Capture the cell that displays the provided text and extract its (X, Y) central coordinate. 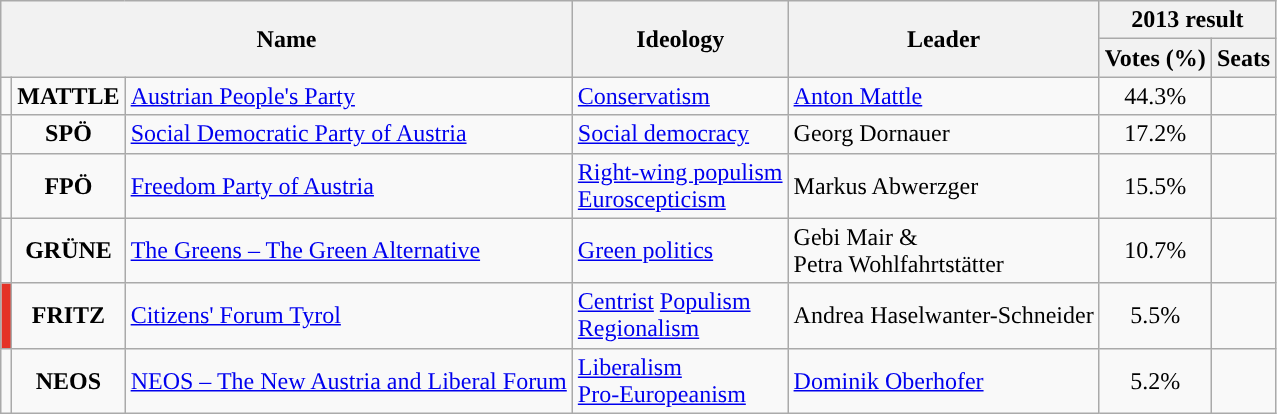
Right-wing populismEuroscepticism (680, 186)
Austrian People's Party (348, 96)
LiberalismPro-Europeanism (680, 380)
Andrea Haselwanter-Schneider (944, 316)
17.2% (1155, 134)
Markus Abwerzger (944, 186)
MATTLE (68, 96)
5.2% (1155, 380)
5.5% (1155, 316)
Ideology (680, 39)
Freedom Party of Austria (348, 186)
44.3% (1155, 96)
2013 result (1188, 20)
Votes (%) (1155, 58)
Georg Dornauer (944, 134)
Green politics (680, 250)
NEOS – The New Austria and Liberal Forum (348, 380)
SPÖ (68, 134)
Conservatism (680, 96)
Leader (944, 39)
Dominik Oberhofer (944, 380)
15.5% (1155, 186)
Anton Mattle (944, 96)
Gebi Mair &Petra Wohlfahrtstätter (944, 250)
Citizens' Forum Tyrol (348, 316)
Social Democratic Party of Austria (348, 134)
Social democracy (680, 134)
Centrist PopulismRegionalism (680, 316)
The Greens – The Green Alternative (348, 250)
FRITZ (68, 316)
NEOS (68, 380)
GRÜNE (68, 250)
FPÖ (68, 186)
Name (287, 39)
10.7% (1155, 250)
Seats (1243, 58)
